Pinpoint the cell where the given text exists, returning its (X, Y) midpoint coordinate. 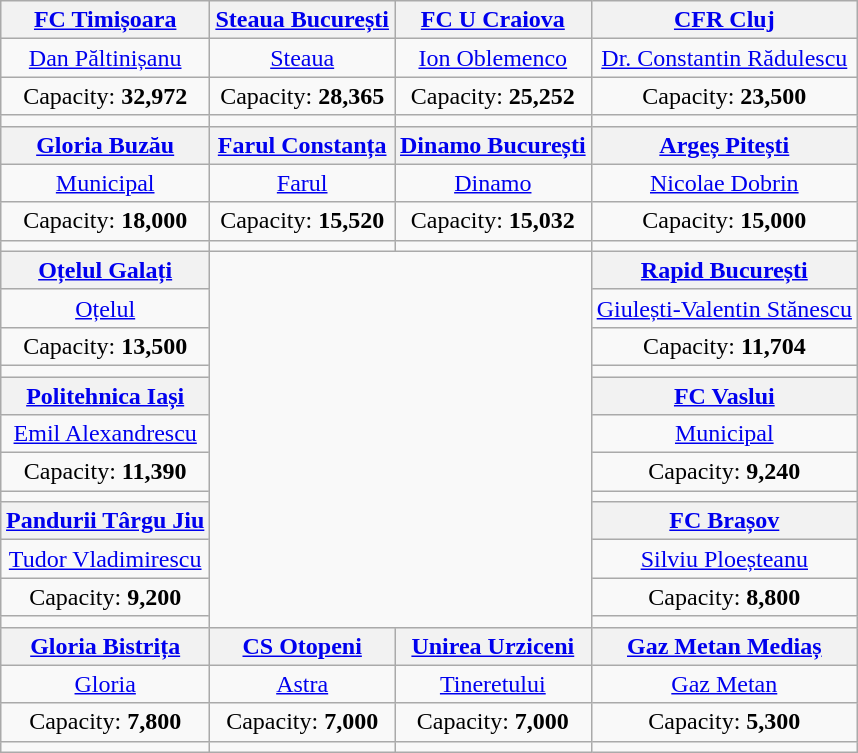
Tudor Vladimirescu (106, 559)
Capacity: 32,972 (106, 96)
Steaua (302, 58)
Capacity: 9,200 (106, 597)
Capacity: 15,520 (302, 221)
Tineretului (492, 684)
Capacity: 13,500 (106, 346)
Gloria Buzău (106, 145)
Nicolae Dobrin (724, 183)
Dr. Constantin Rădulescu (724, 58)
Gloria (106, 684)
Capacity: 11,704 (724, 346)
Farul (302, 183)
Politehnica Iași (106, 395)
CFR Cluj (724, 20)
FC Brașov (724, 521)
Capacity: 25,252 (492, 96)
Farul Constanța (302, 145)
FC U Craiova (492, 20)
Argeș Pitești (724, 145)
Emil Alexandrescu (106, 434)
Dinamo (492, 183)
Capacity: 5,300 (724, 722)
Capacity: 7,800 (106, 722)
Dan Păltinișanu (106, 58)
Capacity: 15,000 (724, 221)
Capacity: 28,365 (302, 96)
Unirea Urziceni (492, 646)
FC Timișoara (106, 20)
Astra (302, 684)
FC Vaslui (724, 395)
Capacity: 9,240 (724, 472)
Steaua București (302, 20)
Rapid București (724, 270)
Capacity: 11,390 (106, 472)
Gaz Metan Mediaș (724, 646)
Gloria Bistrița (106, 646)
CS Otopeni (302, 646)
Oțelul (106, 308)
Capacity: 15,032 (492, 221)
Dinamo București (492, 145)
Silviu Ploeșteanu (724, 559)
Capacity: 23,500 (724, 96)
Capacity: 8,800 (724, 597)
Gaz Metan (724, 684)
Oțelul Galați (106, 270)
Pandurii Târgu Jiu (106, 521)
Giulești-Valentin Stănescu (724, 308)
Capacity: 18,000 (106, 221)
Ion Oblemenco (492, 58)
